Scan for the cell matching the given text and deliver its [x, y] coordinate at center. 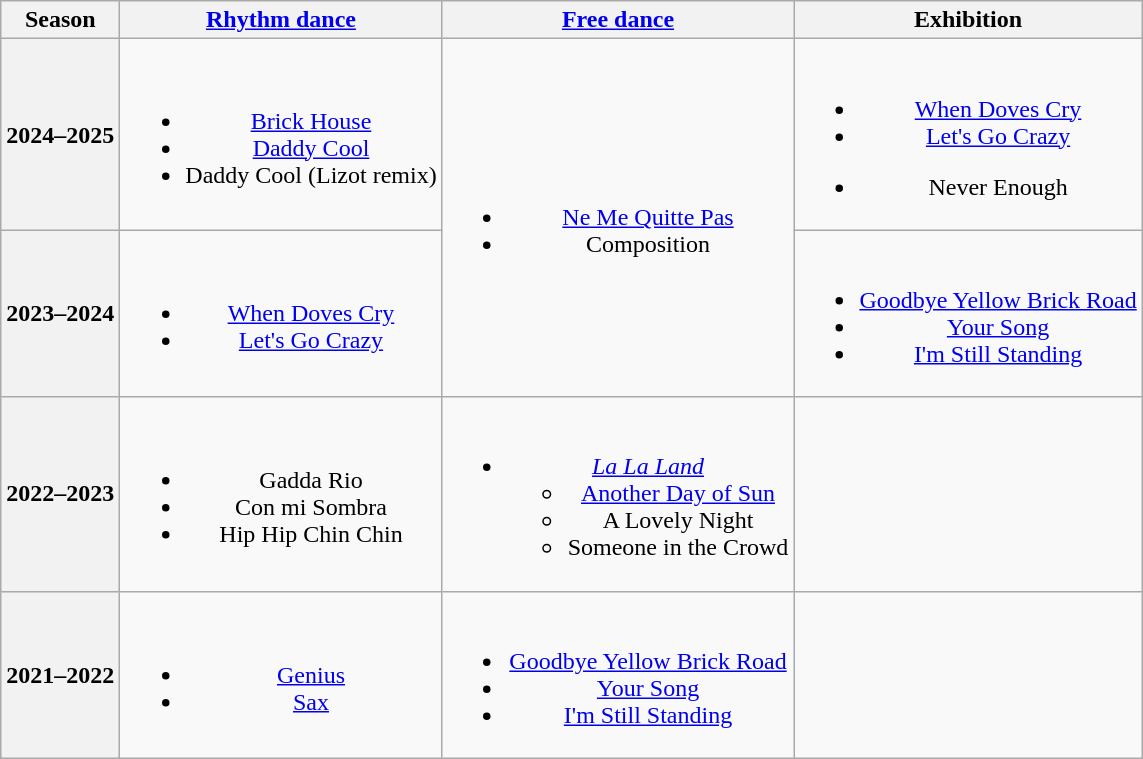
Ne Me Quitte Pas Composition [618, 218]
2023–2024 [60, 314]
Exhibition [968, 20]
2021–2022 [60, 674]
La La LandAnother Day of SunA Lovely NightSomeone in the Crowd [618, 494]
When Doves CryLet's Go Crazy [281, 314]
Season [60, 20]
Brick House Daddy Cool Daddy Cool (Lizot remix) [281, 134]
Rhythm dance [281, 20]
2022–2023 [60, 494]
Gadda Rio Con mi Sombra Hip Hip Chin Chin [281, 494]
2024–2025 [60, 134]
Genius Sax [281, 674]
When Doves CryLet's Go Crazy Never Enough [968, 134]
Free dance [618, 20]
